Locate the cell with the specified text and output its (X, Y) center coordinate. 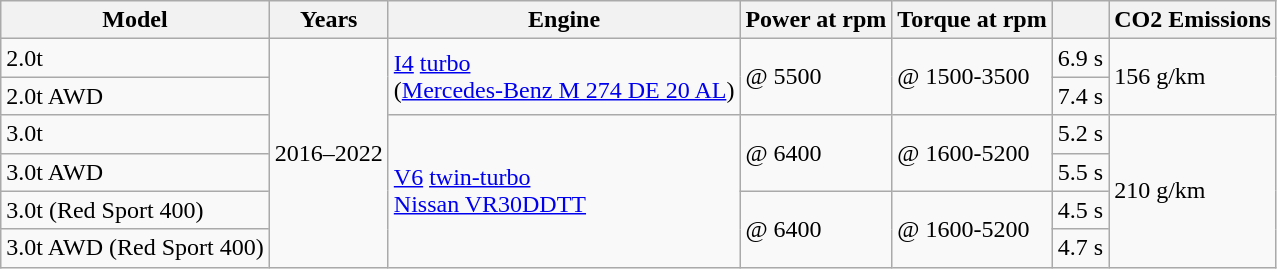
Torque at rpm (972, 20)
2.0t AWD (135, 96)
I4 turbo(Mercedes-Benz M 274 DE 20 AL) (564, 77)
7.4 s (1080, 96)
Model (135, 20)
Years (328, 20)
5.2 s (1080, 134)
@ 5500 (816, 77)
3.0t AWD (135, 172)
3.0t AWD (Red Sport 400) (135, 248)
Engine (564, 20)
CO2 Emissions (1193, 20)
Power at rpm (816, 20)
2016–2022 (328, 153)
V6 twin-turboNissan VR30DDTT (564, 191)
5.5 s (1080, 172)
6.9 s (1080, 58)
3.0t (Red Sport 400) (135, 210)
210 g/km (1193, 191)
3.0t (135, 134)
4.7 s (1080, 248)
@ 1500-3500 (972, 77)
2.0t (135, 58)
4.5 s (1080, 210)
156 g/km (1193, 77)
